Return the [X, Y] coordinate for the center point of the cell that contains the specified text.  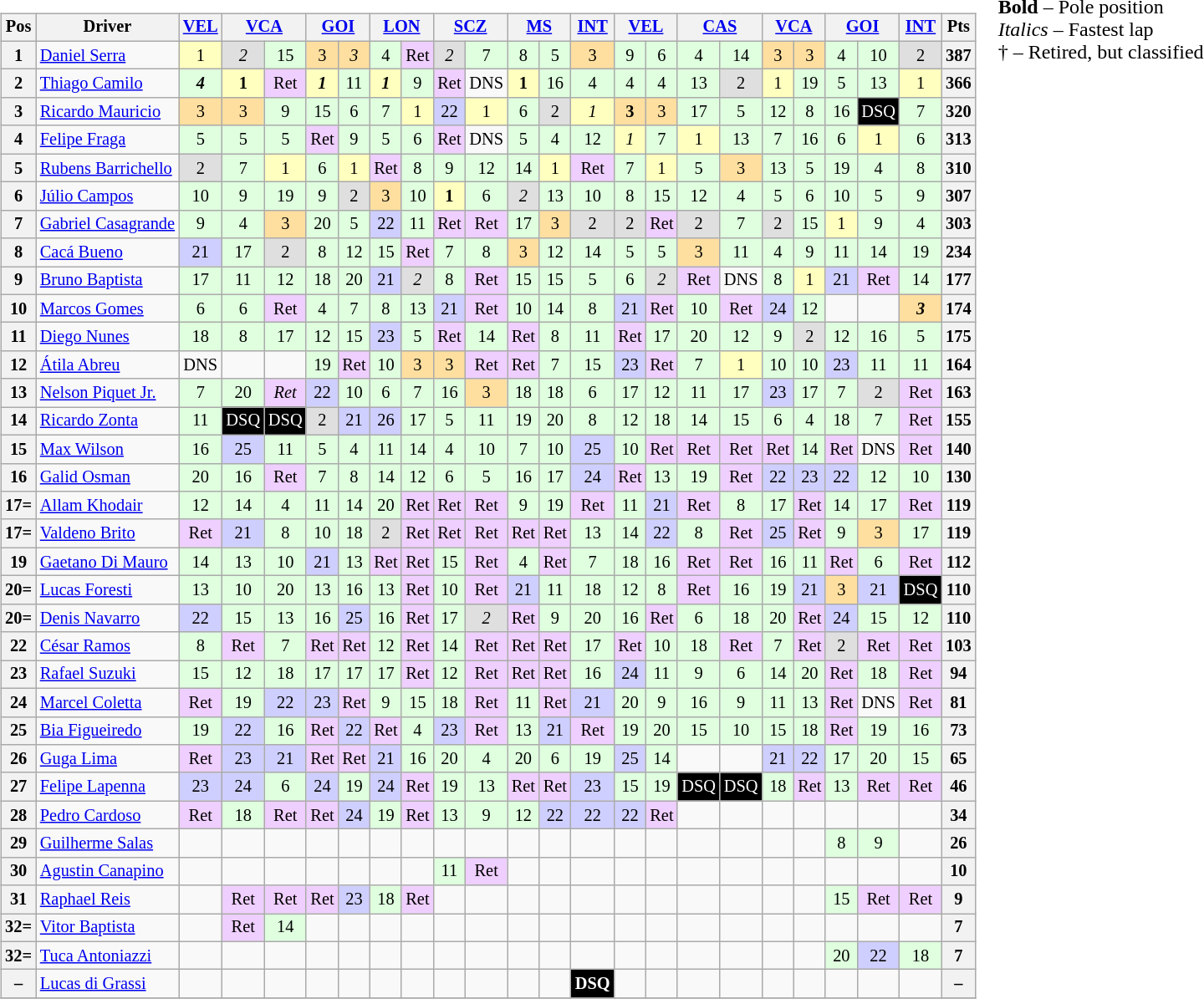
177 [958, 281]
234 [958, 252]
27 [18, 787]
Max Wilson [107, 449]
81 [958, 702]
174 [958, 308]
Driver [107, 28]
31 [18, 900]
28 [18, 815]
Lucas Foresti [107, 590]
Átila Abreu [107, 365]
MS [539, 28]
130 [958, 477]
Marcel Coletta [107, 702]
307 [958, 196]
175 [958, 337]
Felipe Fraga [107, 140]
303 [958, 224]
Gabriel Casagrande [107, 224]
Cacá Bueno [107, 252]
Guga Lima [107, 759]
94 [958, 675]
Pos [18, 28]
Marcos Gomes [107, 308]
163 [958, 393]
Galid Osman [107, 477]
73 [958, 731]
313 [958, 140]
Pedro Cardoso [107, 815]
Felipe Lapenna [107, 787]
Bia Figueiredo [107, 731]
Ricardo Zonta [107, 421]
Rafael Suzuki [107, 675]
34 [958, 815]
Lucas di Grassi [107, 984]
Tuca Antoniazzi [107, 956]
Thiago Camilo [107, 84]
Agustin Canapino [107, 871]
Raphael Reis [107, 900]
Denis Navarro [107, 618]
LON [401, 28]
Pts [958, 28]
Nelson Piquet Jr. [107, 393]
310 [958, 168]
CAS [719, 28]
Gaetano Di Mauro [107, 562]
Ricardo Mauricio [107, 112]
Allam Khodair [107, 506]
366 [958, 84]
387 [958, 55]
Diego Nunes [107, 337]
65 [958, 759]
103 [958, 646]
Guilherme Salas [107, 844]
46 [958, 787]
140 [958, 449]
César Ramos [107, 646]
Bruno Baptista [107, 281]
164 [958, 365]
SCZ [470, 28]
112 [958, 562]
29 [18, 844]
155 [958, 421]
Rubens Barrichello [107, 168]
Daniel Serra [107, 55]
30 [18, 871]
Vitor Baptista [107, 928]
Júlio Campos [107, 196]
320 [958, 112]
Valdeno Brito [107, 533]
